Determine the [X, Y] coordinate at the center of the cell enclosing the given text.  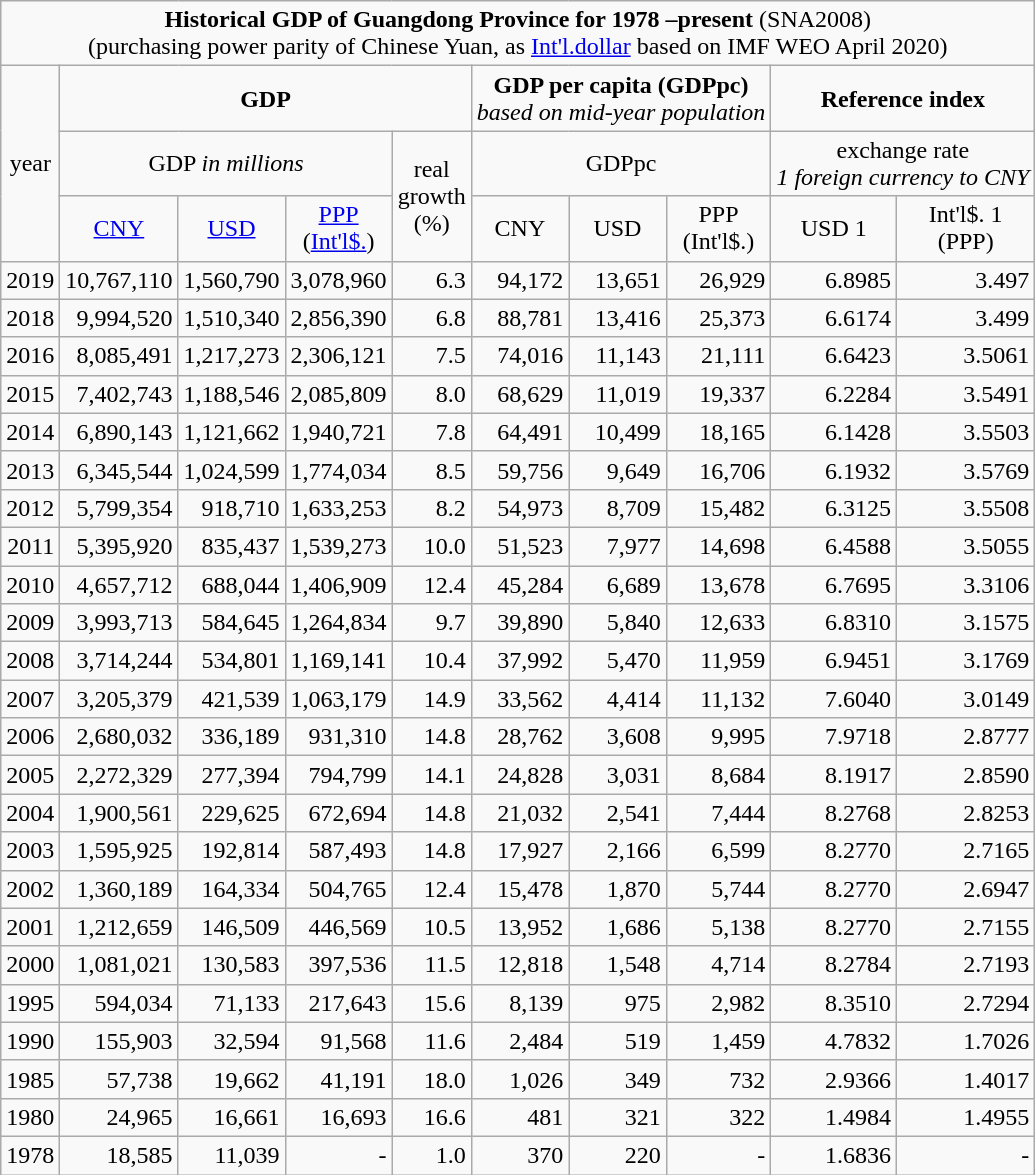
71,133 [232, 1003]
10,499 [618, 432]
1995 [30, 1003]
15,482 [718, 508]
4,414 [618, 699]
2,166 [618, 851]
6.3 [432, 280]
4.7832 [834, 1041]
336,189 [232, 737]
1.4017 [966, 1079]
54,973 [520, 508]
13,952 [520, 927]
220 [618, 1155]
1990 [30, 1041]
8.2784 [834, 965]
1.4984 [834, 1117]
1,264,834 [338, 623]
3.5508 [966, 508]
74,016 [520, 356]
397,536 [338, 965]
2005 [30, 775]
realgrowth(%) [432, 196]
1,900,561 [119, 813]
2.7294 [966, 1003]
1,870 [618, 889]
32,594 [232, 1041]
1,774,034 [338, 470]
6,689 [618, 585]
3.1575 [966, 623]
3.1769 [966, 661]
321 [618, 1117]
3.5491 [966, 394]
9.7 [432, 623]
7,977 [618, 546]
12,633 [718, 623]
3,714,244 [119, 661]
1,459 [718, 1041]
1,081,021 [119, 965]
1980 [30, 1117]
13,651 [618, 280]
2019 [30, 280]
6.8985 [834, 280]
6.1932 [834, 470]
2016 [30, 356]
15,478 [520, 889]
10.5 [432, 927]
21,032 [520, 813]
2,306,121 [338, 356]
11,132 [718, 699]
975 [618, 1003]
349 [618, 1079]
16,706 [718, 470]
6.9451 [834, 661]
6.3125 [834, 508]
1,406,909 [338, 585]
931,310 [338, 737]
5,395,920 [119, 546]
1,188,546 [232, 394]
11,019 [618, 394]
28,762 [520, 737]
794,799 [338, 775]
18,165 [718, 432]
3,205,379 [119, 699]
24,828 [520, 775]
14.9 [432, 699]
6,890,143 [119, 432]
68,629 [520, 394]
11,143 [618, 356]
277,394 [232, 775]
2,085,809 [338, 394]
7.9718 [834, 737]
2.8253 [966, 813]
2002 [30, 889]
11.5 [432, 965]
5,799,354 [119, 508]
918,710 [232, 508]
1,217,273 [232, 356]
2,856,390 [338, 318]
5,138 [718, 927]
217,643 [338, 1003]
7,444 [718, 813]
5,840 [618, 623]
2009 [30, 623]
672,694 [338, 813]
13,678 [718, 585]
2.7193 [966, 965]
64,491 [520, 432]
6,345,544 [119, 470]
17,927 [520, 851]
2010 [30, 585]
446,569 [338, 927]
7.6040 [834, 699]
8.2 [432, 508]
GDP [266, 98]
1.7026 [966, 1041]
192,814 [232, 851]
2.6947 [966, 889]
exchange rate1 foreign currency to CNY [903, 164]
88,781 [520, 318]
732 [718, 1079]
5,470 [618, 661]
6.1428 [834, 432]
1,169,141 [338, 661]
41,191 [338, 1079]
519 [618, 1041]
2008 [30, 661]
504,765 [338, 889]
94,172 [520, 280]
2.8777 [966, 737]
year [30, 164]
164,334 [232, 889]
322 [718, 1117]
8.1917 [834, 775]
14,698 [718, 546]
8.5 [432, 470]
1,024,599 [232, 470]
1,026 [520, 1079]
51,523 [520, 546]
3.5055 [966, 546]
229,625 [232, 813]
584,645 [232, 623]
15.6 [432, 1003]
16,661 [232, 1117]
19,662 [232, 1079]
39,890 [520, 623]
18.0 [432, 1079]
2001 [30, 927]
3.5503 [966, 432]
8,709 [618, 508]
33,562 [520, 699]
2004 [30, 813]
2014 [30, 432]
9,649 [618, 470]
6.2284 [834, 394]
GDPpc [621, 164]
1,548 [618, 965]
7.5 [432, 356]
594,034 [119, 1003]
421,539 [232, 699]
8,684 [718, 775]
481 [520, 1117]
6.8310 [834, 623]
1,633,253 [338, 508]
2.9366 [834, 1079]
2011 [30, 546]
6.6423 [834, 356]
1,595,925 [119, 851]
2013 [30, 470]
1,121,662 [232, 432]
835,437 [232, 546]
GDP per capita (GDPpc) based on mid-year population [621, 98]
3,993,713 [119, 623]
11.6 [432, 1041]
6.4588 [834, 546]
91,568 [338, 1041]
1978 [30, 1155]
10.0 [432, 546]
3.5769 [966, 470]
2,982 [718, 1003]
534,801 [232, 661]
8.2768 [834, 813]
688,044 [232, 585]
2006 [30, 737]
1,063,179 [338, 699]
3.0149 [966, 699]
587,493 [338, 851]
45,284 [520, 585]
8,085,491 [119, 356]
2015 [30, 394]
3,608 [618, 737]
1,560,790 [232, 280]
11,039 [232, 1155]
2.7155 [966, 927]
3.5061 [966, 356]
6.6174 [834, 318]
130,583 [232, 965]
1.6836 [834, 1155]
10.4 [432, 661]
6,599 [718, 851]
3.499 [966, 318]
1,539,273 [338, 546]
3,078,960 [338, 280]
8.3510 [834, 1003]
19,337 [718, 394]
1,686 [618, 927]
4,714 [718, 965]
6.8 [432, 318]
Reference index [903, 98]
370 [520, 1155]
11,959 [718, 661]
6.7695 [834, 585]
12,818 [520, 965]
16,693 [338, 1117]
26,929 [718, 280]
2,484 [520, 1041]
1,510,340 [232, 318]
5,744 [718, 889]
3.3106 [966, 585]
2003 [30, 851]
7,402,743 [119, 394]
2018 [30, 318]
13,416 [618, 318]
2,272,329 [119, 775]
59,756 [520, 470]
1.4955 [966, 1117]
7.8 [432, 432]
USD 1 [834, 228]
2007 [30, 699]
18,585 [119, 1155]
4,657,712 [119, 585]
21,111 [718, 356]
146,509 [232, 927]
2,680,032 [119, 737]
57,738 [119, 1079]
8.0 [432, 394]
2,541 [618, 813]
1985 [30, 1079]
2000 [30, 965]
14.1 [432, 775]
3.497 [966, 280]
2012 [30, 508]
37,992 [520, 661]
10,767,110 [119, 280]
1.0 [432, 1155]
8,139 [520, 1003]
9,995 [718, 737]
1,212,659 [119, 927]
3,031 [618, 775]
24,965 [119, 1117]
25,373 [718, 318]
1,940,721 [338, 432]
155,903 [119, 1041]
2.7165 [966, 851]
GDP in millions [226, 164]
9,994,520 [119, 318]
Int'l$. 1(PPP) [966, 228]
2.8590 [966, 775]
16.6 [432, 1117]
1,360,189 [119, 889]
